Locate the cell with the specified text and output its (X, Y) center coordinate. 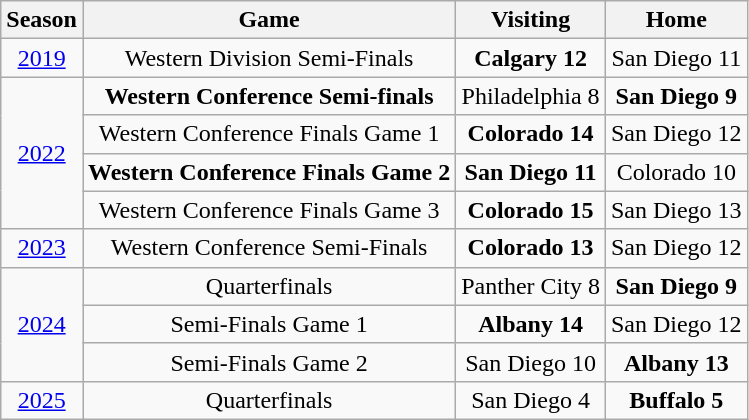
Western Conference Finals Game 1 (268, 134)
Colorado 10 (676, 172)
Colorado 14 (531, 134)
Semi-Finals Game 2 (268, 362)
San Diego 10 (531, 362)
Home (676, 20)
2023 (42, 248)
Western Division Semi-Finals (268, 58)
San Diego 13 (676, 210)
2019 (42, 58)
Western Conference Semi-finals (268, 96)
2024 (42, 324)
Colorado 15 (531, 210)
Semi-Finals Game 1 (268, 324)
Panther City 8 (531, 286)
2022 (42, 153)
Philadelphia 8 (531, 96)
Visiting (531, 20)
Western Conference Semi-Finals (268, 248)
Western Conference Finals Game 2 (268, 172)
Calgary 12 (531, 58)
Colorado 13 (531, 248)
Albany 13 (676, 362)
Western Conference Finals Game 3 (268, 210)
Season (42, 20)
Albany 14 (531, 324)
Game (268, 20)
San Diego 4 (531, 400)
Buffalo 5 (676, 400)
2025 (42, 400)
